Output the [x, y] coordinate of the center of the cell containing the given text.  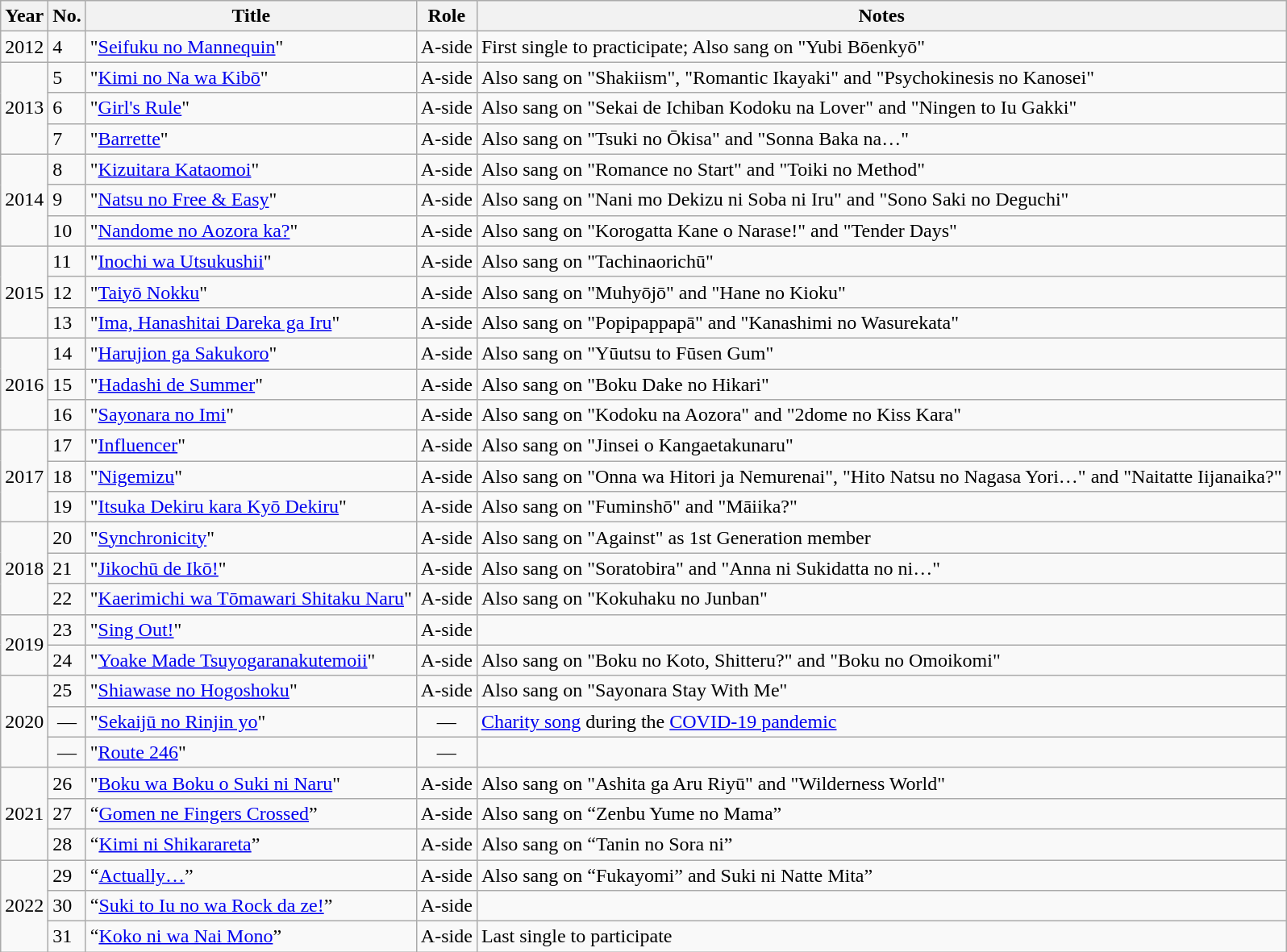
24 [67, 660]
22 [67, 599]
"Natsu no Free & Easy" [251, 200]
“Actually…” [251, 875]
2015 [24, 292]
"Inochi wa Utsukushii" [251, 261]
16 [67, 415]
No. [67, 16]
Also sang on "Shakiism", "Romantic Ikayaki" and "Psychokinesis no Kanosei" [881, 77]
6 [67, 108]
Also sang on "Muhyōjō" and "Hane no Kioku" [881, 292]
25 [67, 691]
Also sang on "Romance no Start" and "Toiki no Method" [881, 169]
"Route 246" [251, 752]
"Boku wa Boku o Suki ni Naru" [251, 783]
Also sang on "Boku no Koto, Shitteru?" and "Boku no Omoikomi" [881, 660]
"Seifuku no Mannequin" [251, 47]
2017 [24, 476]
28 [67, 844]
"Itsuka Dekiru kara Kyō Dekiru" [251, 507]
29 [67, 875]
"Barrette" [251, 139]
15 [67, 385]
Role [447, 16]
Also sang on "Tachinaorichū" [881, 261]
26 [67, 783]
13 [67, 322]
30 [67, 906]
19 [67, 507]
2019 [24, 645]
"Yoake Made Tsuyogaranakutemoii" [251, 660]
21 [67, 568]
14 [67, 353]
Charity song during the COVID-19 pandemic [881, 721]
“Gomen ne Fingers Crossed” [251, 813]
Notes [881, 16]
Also sang on "Tsuki no Ōkisa" and "Sonna Baka na…" [881, 139]
12 [67, 292]
“Koko ni wa Nai Mono” [251, 937]
9 [67, 200]
2021 [24, 813]
"Jikochū de Ikō!" [251, 568]
Also sang on "Nani mo Dekizu ni Soba ni Iru" and "Sono Saki no Deguchi" [881, 200]
4 [67, 47]
Also sang on "Onna wa Hitori ja Nemurenai", "Hito Natsu no Nagasa Yori…" and "Naitatte Iijanaika?" [881, 476]
First single to practicipate; Also sang on "Yubi Bōenkyō" [881, 47]
Also sang on "Fuminshō" and "Māiika?" [881, 507]
31 [67, 937]
"Girl's Rule" [251, 108]
"Nandome no Aozora ka?" [251, 231]
2012 [24, 47]
Also sang on "Boku Dake no Hikari" [881, 385]
2022 [24, 905]
Also sang on "Sekai de Ichiban Kodoku na Lover" and "Ningen to Iu Gakki" [881, 108]
Also sang on "Kokuhaku no Junban" [881, 599]
“Kimi ni Shikarareta” [251, 844]
Also sang on "Kodoku na Aozora" and "2dome no Kiss Kara" [881, 415]
Also sang on "Popipappapā" and "Kanashimi no Wasurekata" [881, 322]
Also sang on “Tanin no Sora ni” [881, 844]
"Kizuitara Kataomoi" [251, 169]
2014 [24, 200]
"Kimi no Na wa Kibō" [251, 77]
27 [67, 813]
"Influencer" [251, 446]
20 [67, 538]
"Harujion ga Sakukoro" [251, 353]
"Sing Out!" [251, 630]
Also sang on "Sayonara Stay With Me" [881, 691]
"Nigemizu" [251, 476]
Title [251, 16]
2016 [24, 384]
2013 [24, 108]
Also sang on "Ashita ga Aru Riyū" and "Wilderness World" [881, 783]
11 [67, 261]
18 [67, 476]
"Kaerimichi wa Tōmawari Shitaku Naru" [251, 599]
"Hadashi de Summer" [251, 385]
"Shiawase no Hogoshoku" [251, 691]
17 [67, 446]
"Sekaijū no Rinjin yo" [251, 721]
Also sang on "Soratobira" and "Anna ni Sukidatta no ni…" [881, 568]
2018 [24, 568]
Last single to participate [881, 937]
Also sang on "Jinsei o Kangaetakunaru" [881, 446]
"Ima, Hanashitai Dareka ga Iru" [251, 322]
10 [67, 231]
8 [67, 169]
Year [24, 16]
7 [67, 139]
Also sang on "Yūutsu to Fūsen Gum" [881, 353]
23 [67, 630]
5 [67, 77]
"Synchronicity" [251, 538]
Also sang on “Fukayomi” and Suki ni Natte Mita” [881, 875]
Also sang on “Zenbu Yume no Mama” [881, 813]
"Sayonara no Imi" [251, 415]
Also sang on "Korogatta Kane o Narase!" and "Tender Days" [881, 231]
Also sang on "Against" as 1st Generation member [881, 538]
2020 [24, 721]
"Taiyō Nokku" [251, 292]
“Suki to Iu no wa Rock da ze!” [251, 906]
